Return the [X, Y] coordinate for the center point of the cell that contains the specified text.  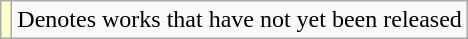
Denotes works that have not yet been released [240, 20]
